Return the [x, y] coordinate for the center point of the cell that contains the specified text.  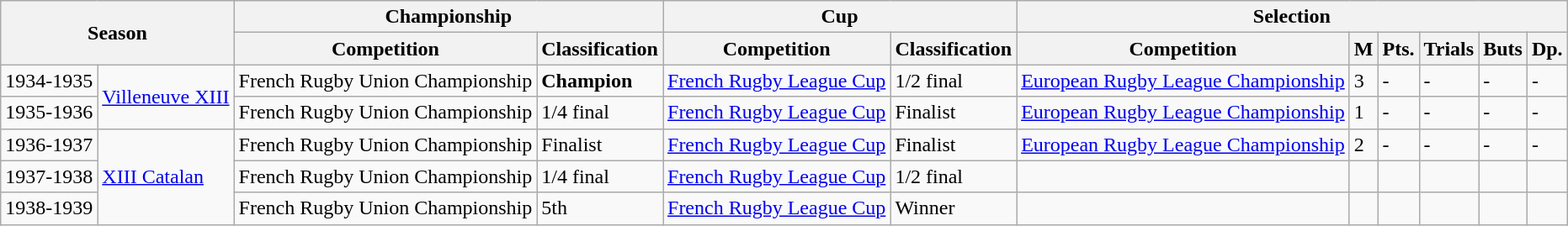
Selection [1293, 17]
Trials [1449, 49]
Season [118, 33]
Champion [600, 81]
Cup [840, 17]
Villeneuve XIII [166, 97]
5th [600, 208]
Pts. [1399, 49]
3 [1363, 81]
2 [1363, 145]
1937-1938 [49, 176]
1935-1936 [49, 113]
Championship [448, 17]
Buts [1503, 49]
1938-1939 [49, 208]
Dp. [1547, 49]
1936-1937 [49, 145]
1 [1363, 113]
M [1363, 49]
1934-1935 [49, 81]
XIII Catalan [166, 176]
Winner [954, 208]
